Locate the cell with the specified text and output its (X, Y) center coordinate. 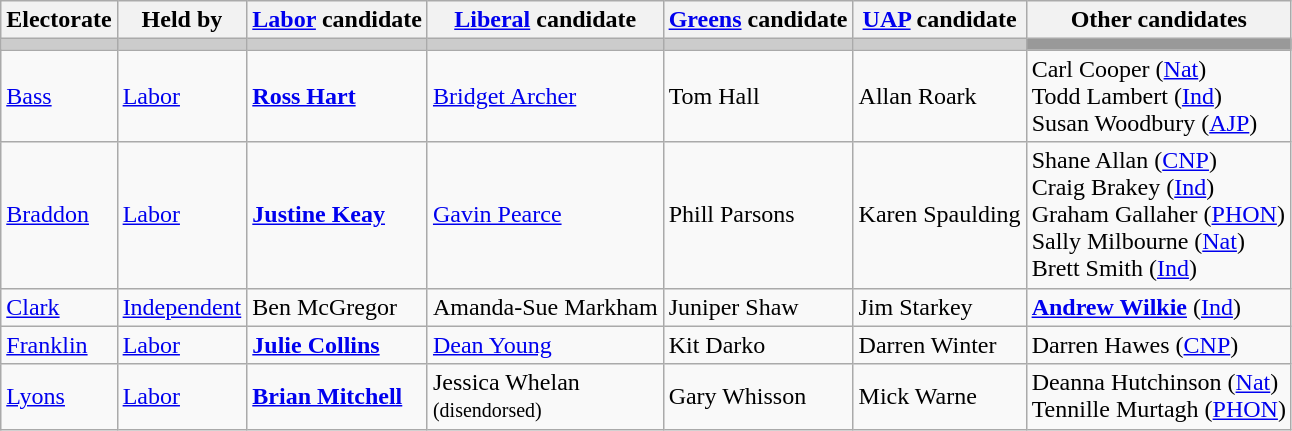
Braddon (59, 215)
Justine Keay (338, 215)
Amanda-Sue Markham (545, 307)
Greens candidate (758, 20)
Jessica Whelan(disendorsed) (545, 396)
Gary Whisson (758, 396)
Liberal candidate (545, 20)
Phill Parsons (758, 215)
Tom Hall (758, 96)
Mick Warne (940, 396)
Kit Darko (758, 345)
Darren Winter (940, 345)
Juniper Shaw (758, 307)
Bass (59, 96)
Andrew Wilkie (Ind) (1158, 307)
Other candidates (1158, 20)
Franklin (59, 345)
Dean Young (545, 345)
Carl Cooper (Nat)Todd Lambert (Ind)Susan Woodbury (AJP) (1158, 96)
Karen Spaulding (940, 215)
Clark (59, 307)
Brian Mitchell (338, 396)
Gavin Pearce (545, 215)
Bridget Archer (545, 96)
Darren Hawes (CNP) (1158, 345)
Shane Allan (CNP)Craig Brakey (Ind)Graham Gallaher (PHON)Sally Milbourne (Nat)Brett Smith (Ind) (1158, 215)
Electorate (59, 20)
Ross Hart (338, 96)
Held by (182, 20)
Allan Roark (940, 96)
Independent (182, 307)
Jim Starkey (940, 307)
Labor candidate (338, 20)
Julie Collins (338, 345)
Lyons (59, 396)
Ben McGregor (338, 307)
Deanna Hutchinson (Nat)Tennille Murtagh (PHON) (1158, 396)
UAP candidate (940, 20)
